Search for the cell housing the specified text and yield its [x, y] center coordinate. 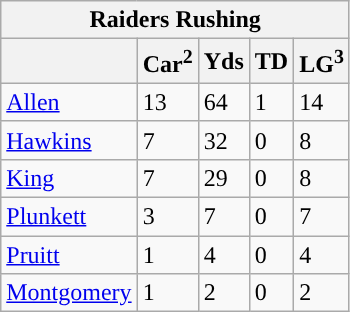
Plunkett [69, 217]
Yds [224, 62]
Pruitt [69, 255]
64 [224, 102]
LG3 [322, 62]
29 [224, 178]
Allen [69, 102]
14 [322, 102]
Montgomery [69, 293]
13 [168, 102]
3 [168, 217]
Hawkins [69, 140]
TD [271, 62]
32 [224, 140]
King [69, 178]
Raiders Rushing [176, 20]
Car2 [168, 62]
